Determine the [x, y] coordinate at the center of the cell enclosing the given text.  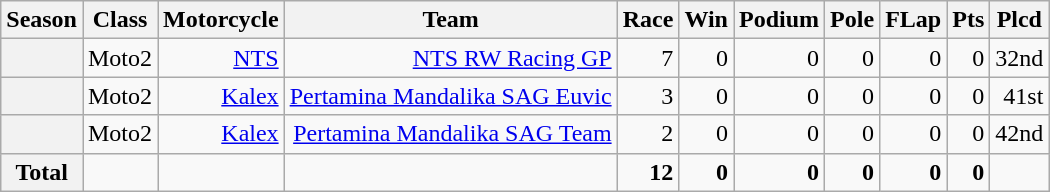
41st [1020, 96]
Podium [780, 20]
Pertamina Mandalika SAG Euvic [450, 96]
7 [648, 58]
Motorcycle [222, 20]
Class [120, 20]
3 [648, 96]
Total [42, 172]
12 [648, 172]
Pole [852, 20]
Season [42, 20]
Plcd [1020, 20]
Pts [968, 20]
Team [450, 20]
FLap [914, 20]
32nd [1020, 58]
Pertamina Mandalika SAG Team [450, 134]
NTS [222, 58]
NTS RW Racing GP [450, 58]
Win [706, 20]
2 [648, 134]
Race [648, 20]
42nd [1020, 134]
